Detect which cell encompasses the target text, then output its [x, y] center coordinate. 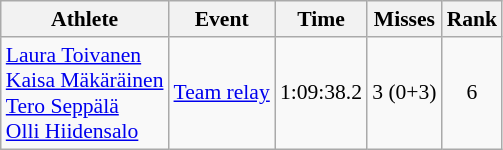
Event [222, 19]
Athlete [85, 19]
Rank [472, 19]
1:09:38.2 [321, 93]
Misses [404, 19]
Team relay [222, 93]
6 [472, 93]
Time [321, 19]
3 (0+3) [404, 93]
Laura ToivanenKaisa MäkäräinenTero SeppäläOlli Hiidensalo [85, 93]
